Return the [X, Y] coordinate for the center point of the cell that contains the specified text.  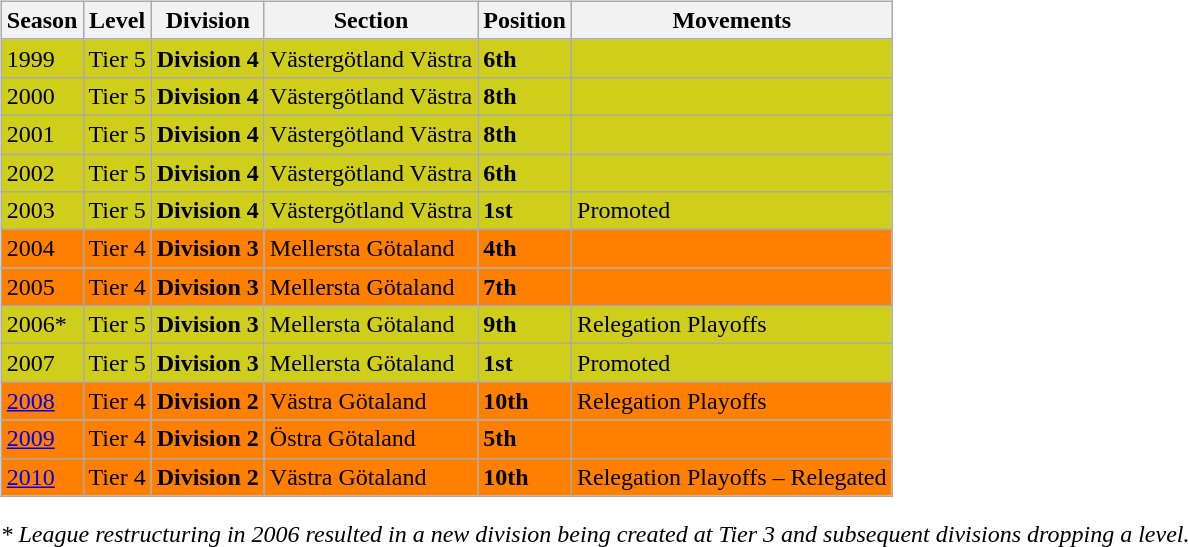
2010 [42, 477]
2002 [42, 173]
2008 [42, 401]
2003 [42, 211]
2005 [42, 287]
Östra Götaland [370, 439]
5th [525, 439]
Relegation Playoffs – Relegated [732, 477]
Movements [732, 20]
Division [208, 20]
4th [525, 249]
Season [42, 20]
2000 [42, 96]
1999 [42, 58]
9th [525, 325]
Section [370, 20]
2004 [42, 249]
Level [117, 20]
2009 [42, 439]
2007 [42, 363]
Position [525, 20]
2006* [42, 325]
2001 [42, 134]
7th [525, 287]
